Pinpoint the cell where the given text exists, returning its [X, Y] midpoint coordinate. 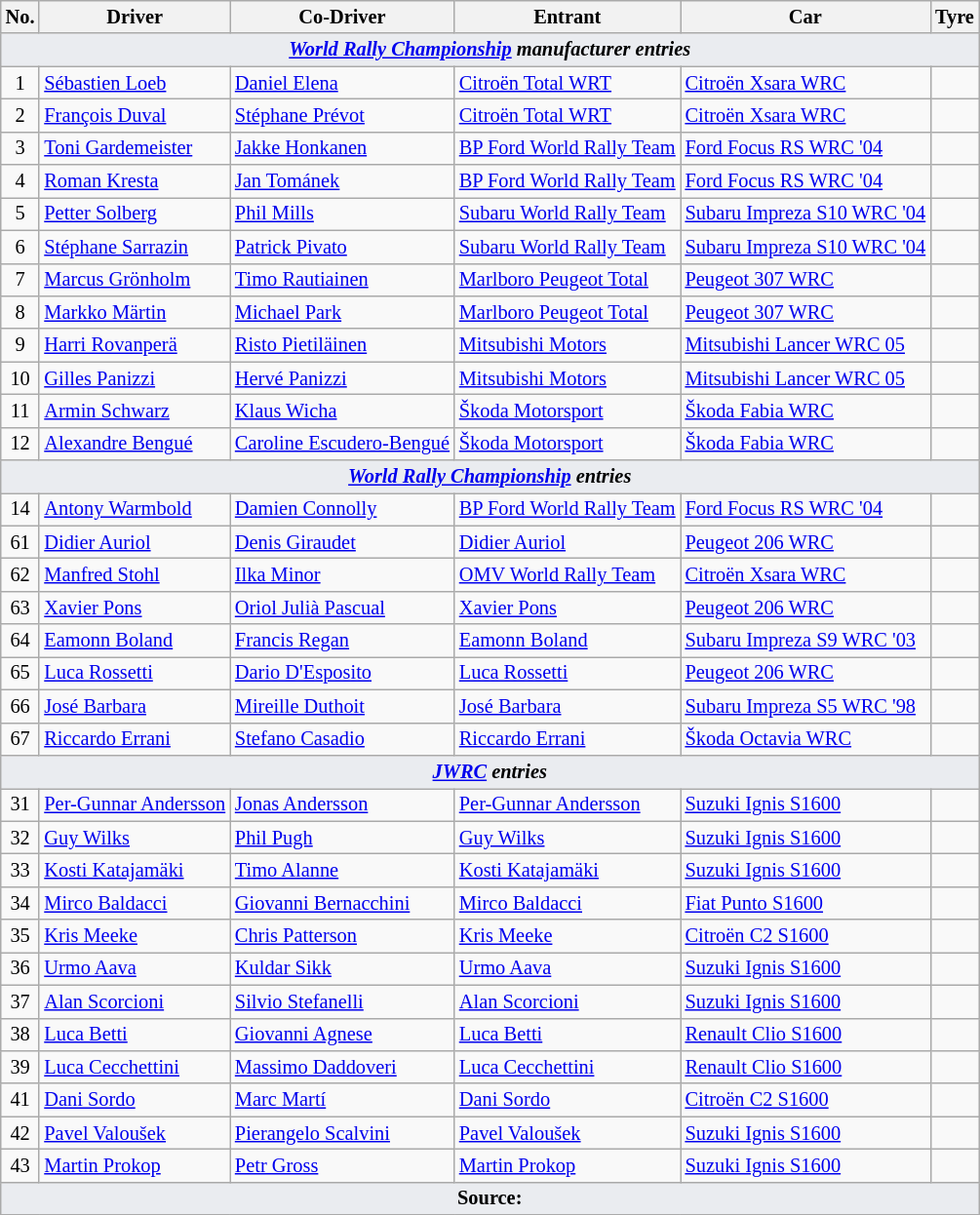
37 [20, 1001]
Harri Rovanperä [135, 345]
41 [20, 1100]
Mireille Duthoit [342, 706]
11 [20, 411]
Marcus Grönholm [135, 280]
12 [20, 444]
Markko Märtin [135, 312]
6 [20, 247]
Petr Gross [342, 1165]
32 [20, 838]
No. [20, 17]
42 [20, 1133]
65 [20, 673]
64 [20, 641]
Caroline Escudero-Bengué [342, 444]
43 [20, 1165]
Jakke Honkanen [342, 148]
Phil Mills [342, 214]
Giovanni Agnese [342, 1035]
2 [20, 115]
10 [20, 378]
62 [20, 574]
Toni Gardemeister [135, 148]
Francis Regan [342, 641]
Giovanni Bernacchini [342, 903]
14 [20, 509]
Daniel Elena [342, 83]
Alexandre Bengué [135, 444]
39 [20, 1067]
63 [20, 607]
Pierangelo Scalvini [342, 1133]
World Rally Championship entries [490, 477]
61 [20, 542]
Subaru Impreza S9 WRC '03 [805, 641]
Timo Rautiainen [342, 280]
9 [20, 345]
36 [20, 968]
Driver [135, 17]
Sébastien Loeb [135, 83]
Manfred Stohl [135, 574]
35 [20, 936]
Stéphane Sarrazin [135, 247]
Škoda Octavia WRC [805, 739]
Car [805, 17]
Ilka Minor [342, 574]
38 [20, 1035]
Gilles Panizzi [135, 378]
3 [20, 148]
Risto Pietiläinen [342, 345]
8 [20, 312]
Hervé Panizzi [342, 378]
Jan Tománek [342, 181]
World Rally Championship manufacturer entries [490, 50]
Michael Park [342, 312]
Denis Giraudet [342, 542]
Massimo Daddoveri [342, 1067]
Stéphane Prévot [342, 115]
Antony Warmbold [135, 509]
Marc Martí [342, 1100]
Co-Driver [342, 17]
Petter Solberg [135, 214]
Tyre [955, 17]
7 [20, 280]
Silvio Stefanelli [342, 1001]
Phil Pugh [342, 838]
Jonas Andersson [342, 804]
Stefano Casadio [342, 739]
31 [20, 804]
Oriol Julià Pascual [342, 607]
Entrant [568, 17]
JWRC entries [490, 771]
OMV World Rally Team [568, 574]
Patrick Pivato [342, 247]
66 [20, 706]
Roman Kresta [135, 181]
François Duval [135, 115]
Armin Schwarz [135, 411]
Dario D'Esposito [342, 673]
33 [20, 870]
Klaus Wicha [342, 411]
Kuldar Sikk [342, 968]
Chris Patterson [342, 936]
4 [20, 181]
Fiat Punto S1600 [805, 903]
34 [20, 903]
1 [20, 83]
Subaru Impreza S5 WRC '98 [805, 706]
5 [20, 214]
Timo Alanne [342, 870]
Damien Connolly [342, 509]
67 [20, 739]
Source: [490, 1198]
